Return [X, Y] of the center of cell containing provided text 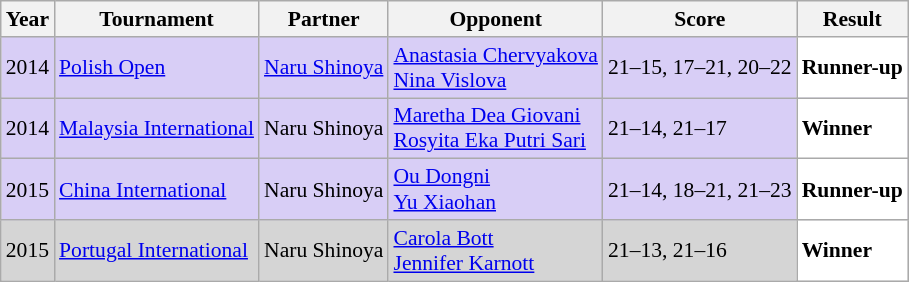
Score [700, 19]
Malaysia International [156, 128]
China International [156, 190]
Ou Dongni Yu Xiaohan [496, 190]
21–15, 17–21, 20–22 [700, 68]
Maretha Dea Giovani Rosyita Eka Putri Sari [496, 128]
Portugal International [156, 250]
Carola Bott Jennifer Karnott [496, 250]
Year [28, 19]
Polish Open [156, 68]
Anastasia Chervyakova Nina Vislova [496, 68]
21–14, 18–21, 21–23 [700, 190]
Opponent [496, 19]
Result [852, 19]
Tournament [156, 19]
21–14, 21–17 [700, 128]
21–13, 21–16 [700, 250]
Partner [324, 19]
